Determine the (X, Y) coordinate at the center of the cell enclosing the given text.  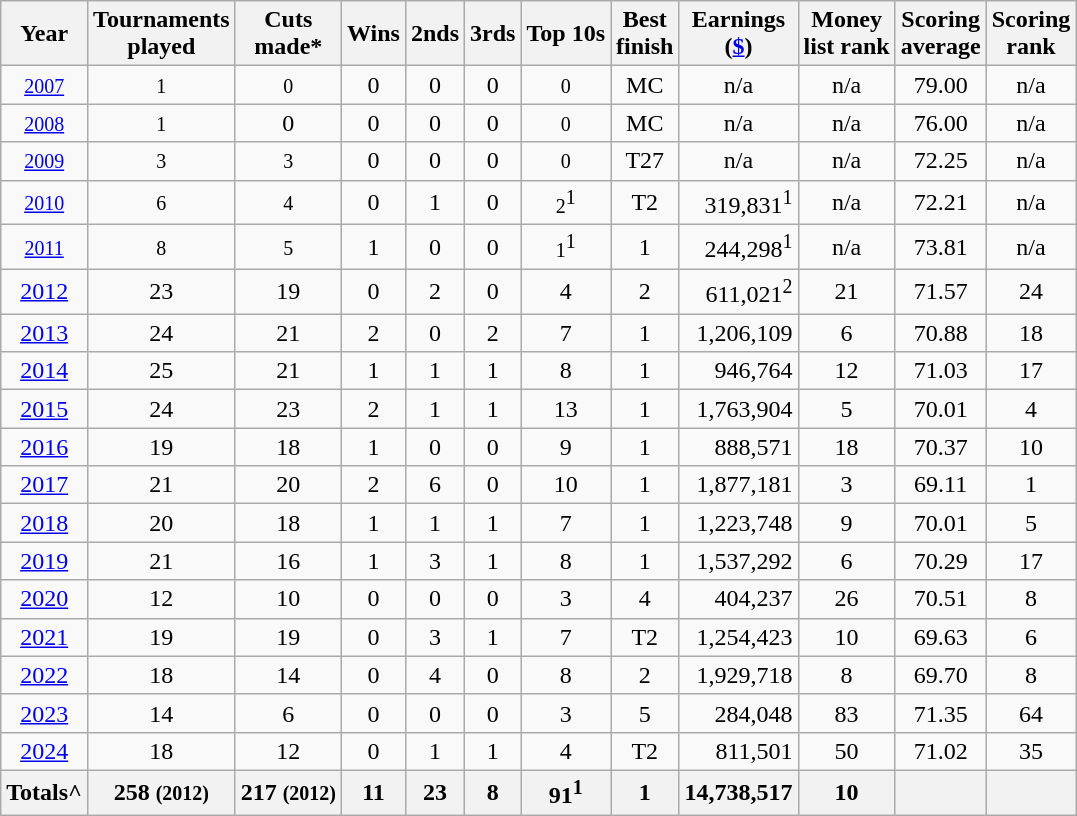
2022 (44, 675)
911 (566, 792)
2012 (44, 292)
83 (846, 713)
2021 (44, 637)
Best finish (645, 34)
2008 (44, 123)
79.00 (940, 85)
70.51 (940, 599)
Year (44, 34)
2019 (44, 561)
T27 (645, 161)
2016 (44, 447)
1,537,292 (738, 561)
1,763,904 (738, 409)
2007 (44, 85)
Tournaments played (162, 34)
1,877,181 (738, 485)
14,738,517 (738, 792)
Moneylist rank (846, 34)
2nds (434, 34)
2013 (44, 333)
2010 (44, 202)
71.57 (940, 292)
244,2981 (738, 248)
1,254,423 (738, 637)
71.03 (940, 371)
16 (288, 561)
404,237 (738, 599)
72.21 (940, 202)
319,8311 (738, 202)
69.70 (940, 675)
2011 (44, 248)
217 (2012) (288, 792)
Cuts made* (288, 34)
1,206,109 (738, 333)
25 (162, 371)
64 (1031, 713)
69.63 (940, 637)
Earnings($) (738, 34)
76.00 (940, 123)
50 (846, 751)
69.11 (940, 485)
2015 (44, 409)
70.37 (940, 447)
2020 (44, 599)
Totals^ (44, 792)
2017 (44, 485)
2018 (44, 523)
2014 (44, 371)
2023 (44, 713)
3rds (493, 34)
611,0212 (738, 292)
73.81 (940, 248)
Scoring average (940, 34)
Scoringrank (1031, 34)
71.02 (940, 751)
26 (846, 599)
Wins (373, 34)
946,764 (738, 371)
2009 (44, 161)
1,223,748 (738, 523)
70.29 (940, 561)
284,048 (738, 713)
2024 (44, 751)
13 (566, 409)
258 (2012) (162, 792)
35 (1031, 751)
1,929,718 (738, 675)
72.25 (940, 161)
Top 10s (566, 34)
811,501 (738, 751)
888,571 (738, 447)
70.88 (940, 333)
71.35 (940, 713)
